Determine the (X, Y) coordinate at the center of the cell enclosing the given text.  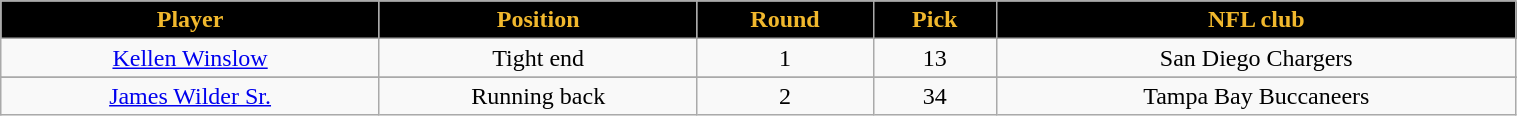
Pick (934, 20)
34 (934, 96)
Tight end (538, 58)
2 (785, 96)
NFL club (1256, 20)
San Diego Chargers (1256, 58)
Tampa Bay Buccaneers (1256, 96)
Running back (538, 96)
Player (190, 20)
Position (538, 20)
Round (785, 20)
James Wilder Sr. (190, 96)
1 (785, 58)
13 (934, 58)
Kellen Winslow (190, 58)
